Identify which cell holds the provided text, then report its (X, Y) central coordinate. 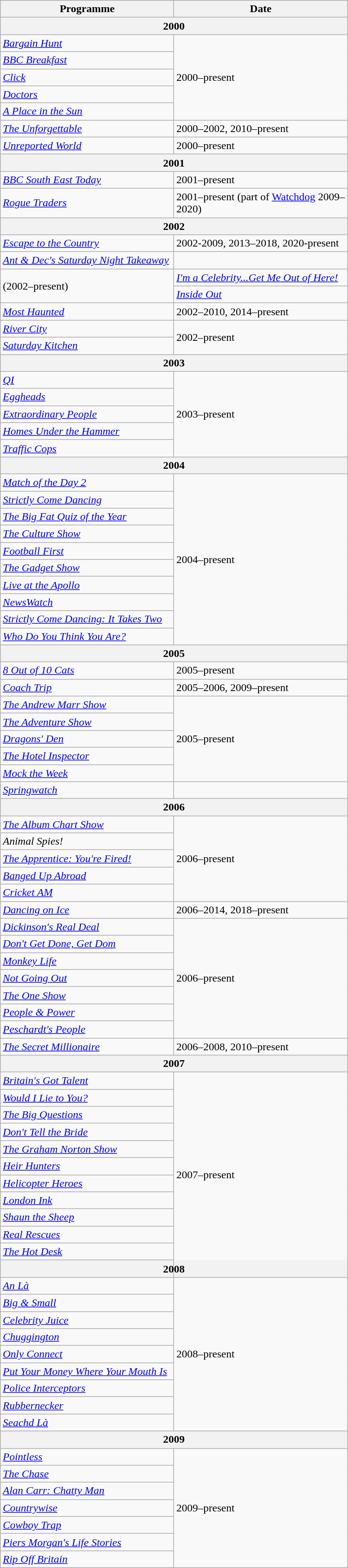
Monkey Life (87, 961)
The Hot Desk (87, 1251)
2006 (174, 807)
The Unforgettable (87, 128)
River City (87, 329)
Inside Out (261, 295)
Banged Up Abroad (87, 876)
8 Out of 10 Cats (87, 670)
Shaun the Sheep (87, 1217)
2004–present (261, 559)
The Adventure Show (87, 722)
2006–2014, 2018–present (261, 910)
The Secret Millionaire (87, 1047)
Chuggington (87, 1337)
Traffic Cops (87, 448)
An Là (87, 1286)
The Apprentice: You're Fired! (87, 859)
2001–present (part of Watchdog 2009–2020) (261, 203)
2001 (174, 163)
Click (87, 77)
2003 (174, 363)
Not Going Out (87, 978)
2009 (174, 1440)
A Place in the Sun (87, 111)
2000–2002, 2010–present (261, 128)
Peschardt's People (87, 1029)
2008–present (261, 1354)
QI (87, 380)
Seachd Là (87, 1423)
The Hotel Inspector (87, 756)
2002-2009, 2013–2018, 2020-present (261, 243)
(2002–present) (87, 286)
Mock the Week (87, 773)
Strictly Come Dancing (87, 500)
2008 (174, 1268)
Bargain Hunt (87, 43)
Dancing on Ice (87, 910)
Only Connect (87, 1354)
Homes Under the Hammer (87, 431)
People & Power (87, 1012)
The Big Questions (87, 1115)
Alan Carr: Chatty Man (87, 1491)
London Ink (87, 1200)
Real Rescues (87, 1234)
The Graham Norton Show (87, 1149)
Cricket AM (87, 893)
2005 (174, 653)
Countrywise (87, 1508)
Escape to the Country (87, 243)
Eggheads (87, 397)
Animal Spies! (87, 841)
Rogue Traders (87, 203)
2000 (174, 26)
Rubbernecker (87, 1405)
The Big Fat Quiz of the Year (87, 517)
Police Interceptors (87, 1388)
2007 (174, 1064)
2002 (174, 226)
Piers Morgan's Life Stories (87, 1542)
Saturday Kitchen (87, 346)
Coach Trip (87, 687)
Would I Lie to You? (87, 1098)
Extraordinary People (87, 414)
Big & Small (87, 1303)
2005–2006, 2009–present (261, 687)
Football First (87, 551)
Put Your Money Where Your Mouth Is (87, 1371)
The Gadget Show (87, 568)
BBC South East Today (87, 180)
2006–2008, 2010–present (261, 1047)
2007–present (261, 1175)
Rip Off Britain (87, 1559)
Springwatch (87, 790)
Cowboy Trap (87, 1525)
Heir Hunters (87, 1166)
The Culture Show (87, 534)
Britain's Got Talent (87, 1081)
Date (261, 9)
NewsWatch (87, 602)
The Andrew Marr Show (87, 705)
Helicopter Heroes (87, 1183)
The Chase (87, 1474)
Pointless (87, 1457)
2002–2010, 2014–present (261, 312)
I'm a Celebrity...Get Me Out of Here! (261, 277)
Live at the Apollo (87, 585)
Who Do You Think You Are? (87, 636)
The Album Chart Show (87, 824)
The One Show (87, 995)
Don't Get Done, Get Dom (87, 944)
2002–present (261, 337)
2004 (174, 465)
Dragons' Den (87, 739)
Doctors (87, 94)
Ant & Dec's Saturday Night Takeaway (87, 260)
Most Haunted (87, 312)
2001–present (261, 180)
BBC Breakfast (87, 60)
Match of the Day 2 (87, 482)
Programme (87, 9)
2003–present (261, 414)
Unreported World (87, 145)
Celebrity Juice (87, 1320)
Don't Tell the Bride (87, 1132)
Strictly Come Dancing: It Takes Two (87, 619)
Dickinson's Real Deal (87, 927)
2009–present (261, 1508)
